Identify which cell holds the provided text, then report its (X, Y) central coordinate. 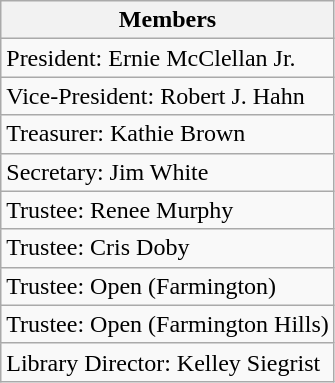
Secretary: Jim White (168, 172)
Treasurer: Kathie Brown (168, 134)
Trustee: Open (Farmington) (168, 286)
Library Director: Kelley Siegrist (168, 362)
Trustee: Open (Farmington Hills) (168, 324)
Trustee: Renee Murphy (168, 210)
Members (168, 20)
President: Ernie McClellan Jr. (168, 58)
Vice-President: Robert J. Hahn (168, 96)
Trustee: Cris Doby (168, 248)
